For the text-containing cell, return its midpoint in (x, y) coordinate format. 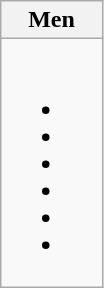
Men (52, 20)
